Detect which cell encompasses the target text, then output its (X, Y) center coordinate. 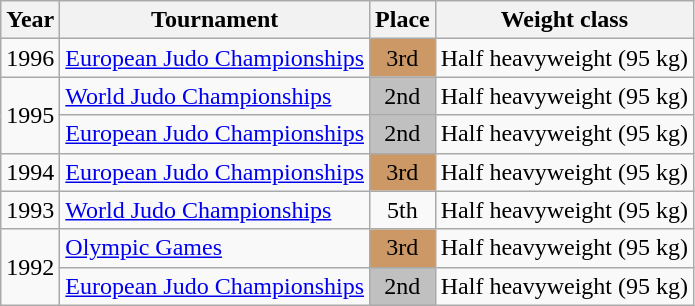
Place (403, 20)
Olympic Games (215, 248)
1993 (30, 210)
1996 (30, 58)
1994 (30, 172)
Weight class (564, 20)
1992 (30, 267)
Tournament (215, 20)
5th (403, 210)
1995 (30, 115)
Year (30, 20)
